Determine the [x, y] coordinate at the center of the cell enclosing the given text.  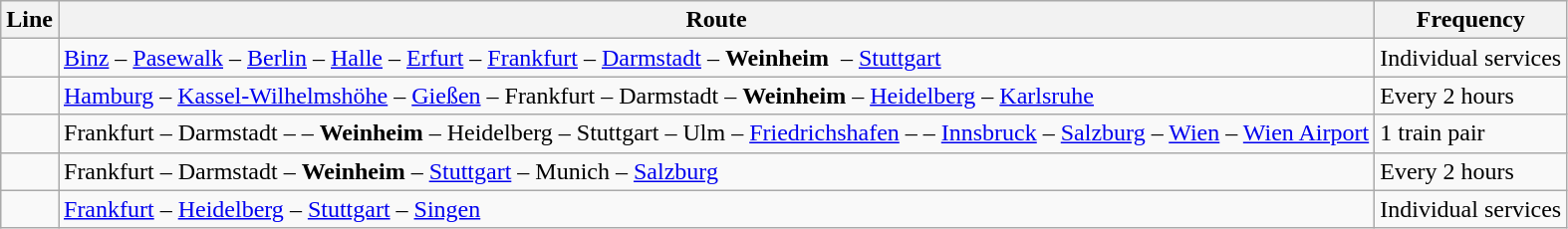
Line [30, 20]
Frankfurt – Darmstadt – Weinheim – Stuttgart – Munich – Salzburg [715, 171]
Frankfurt – Darmstadt – – Weinheim – Heidelberg – Stuttgart – Ulm – Friedrichshafen – – Innsbruck – Salzburg – Wien – Wien Airport [715, 133]
Binz – Pasewalk – Berlin – Halle – Erfurt – Frankfurt – Darmstadt – Weinheim – Stuttgart [715, 58]
Route [715, 20]
Hamburg – Kassel-Wilhelmshöhe – Gießen – Frankfurt – Darmstadt – Weinheim – Heidelberg – Karlsruhe [715, 96]
Frankfurt – Heidelberg – Stuttgart – Singen [715, 209]
1 train pair [1470, 133]
Frequency [1470, 20]
